Return [x, y] of the center of cell containing provided text 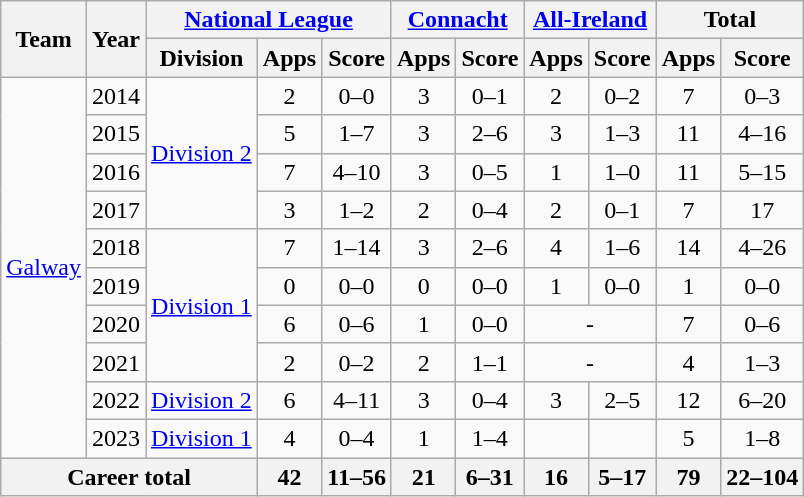
Connacht [457, 20]
Division [202, 58]
2017 [116, 210]
4–26 [762, 248]
1–14 [357, 248]
4–11 [357, 400]
6–20 [762, 400]
5–17 [622, 477]
79 [688, 477]
1–7 [357, 134]
All-Ireland [590, 20]
Galway [44, 268]
2–5 [622, 400]
Career total [130, 477]
2018 [116, 248]
2020 [116, 324]
21 [423, 477]
4–10 [357, 172]
2016 [116, 172]
1–2 [357, 210]
Year [116, 39]
2014 [116, 96]
14 [688, 248]
0–5 [490, 172]
2015 [116, 134]
2021 [116, 362]
16 [556, 477]
5–15 [762, 172]
1–4 [490, 438]
12 [688, 400]
Total [730, 20]
6–31 [490, 477]
11–56 [357, 477]
1–0 [622, 172]
0–3 [762, 96]
1–1 [490, 362]
2022 [116, 400]
4–16 [762, 134]
2023 [116, 438]
Team [44, 39]
42 [289, 477]
1–8 [762, 438]
22–104 [762, 477]
2019 [116, 286]
17 [762, 210]
1–6 [622, 248]
National League [269, 20]
